From the cell containing the given text, extract its center point as [X, Y] coordinate. 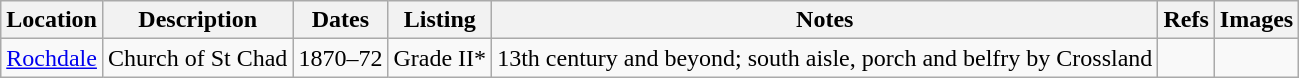
Dates [340, 20]
1870–72 [340, 58]
Location [52, 20]
Listing [440, 20]
Refs [1186, 20]
Church of St Chad [197, 58]
Description [197, 20]
Images [1256, 20]
Rochdale [52, 58]
Grade II* [440, 58]
Notes [825, 20]
13th century and beyond; south aisle, porch and belfry by Crossland [825, 58]
